Output the [X, Y] coordinate of the center of the cell containing the given text.  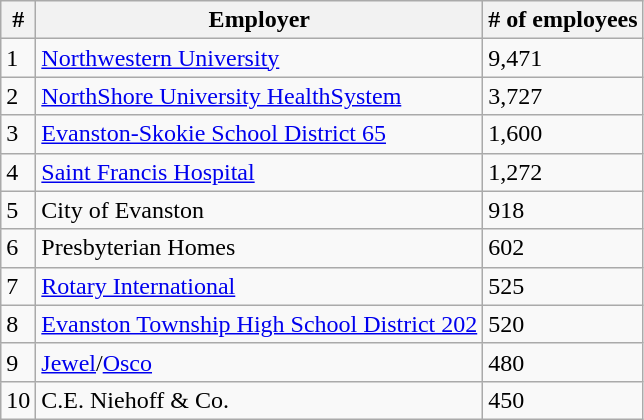
Evanston-Skokie School District 65 [260, 134]
1,272 [563, 172]
C.E. Niehoff & Co. [260, 400]
Jewel/Osco [260, 362]
3,727 [563, 96]
525 [563, 286]
9 [18, 362]
Rotary International [260, 286]
450 [563, 400]
10 [18, 400]
9,471 [563, 58]
Northwestern University [260, 58]
1,600 [563, 134]
Presbyterian Homes [260, 248]
3 [18, 134]
Saint Francis Hospital [260, 172]
NorthShore University HealthSystem [260, 96]
6 [18, 248]
4 [18, 172]
480 [563, 362]
# [18, 20]
City of Evanston [260, 210]
8 [18, 324]
5 [18, 210]
# of employees [563, 20]
2 [18, 96]
918 [563, 210]
602 [563, 248]
1 [18, 58]
Employer [260, 20]
520 [563, 324]
7 [18, 286]
Evanston Township High School District 202 [260, 324]
